Pinpoint the cell where the given text exists, returning its (X, Y) midpoint coordinate. 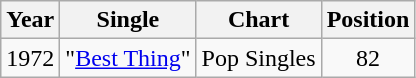
Single (128, 20)
Pop Singles (258, 58)
"Best Thing" (128, 58)
Chart (258, 20)
1972 (30, 58)
82 (368, 58)
Position (368, 20)
Year (30, 20)
